Identify which cell holds the provided text, then report its [x, y] central coordinate. 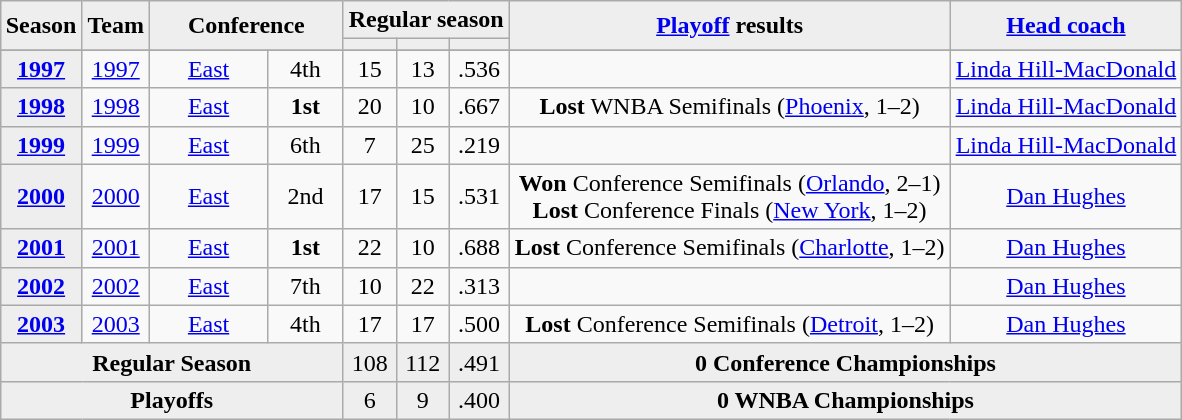
.536 [479, 69]
0 Conference Championships [846, 362]
Lost WNBA Semifinals (Phoenix, 1–2) [730, 107]
6th [306, 145]
0 WNBA Championships [846, 400]
Playoff results [730, 26]
Won Conference Semifinals (Orlando, 2–1) Lost Conference Finals (New York, 1–2) [730, 196]
Head coach [1066, 26]
.667 [479, 107]
13 [423, 69]
2nd [306, 196]
9 [423, 400]
.531 [479, 196]
108 [370, 362]
20 [370, 107]
.500 [479, 324]
25 [423, 145]
Regular Season [172, 362]
.400 [479, 400]
Lost Conference Semifinals (Charlotte, 1–2) [730, 248]
112 [423, 362]
Conference [246, 26]
.491 [479, 362]
7th [306, 286]
Team [116, 26]
.219 [479, 145]
Regular season [426, 20]
Lost Conference Semifinals (Detroit, 1–2) [730, 324]
.688 [479, 248]
Playoffs [172, 400]
.313 [479, 286]
Season [41, 26]
7 [370, 145]
6 [370, 400]
